Identify which cell holds the provided text, then report its (X, Y) central coordinate. 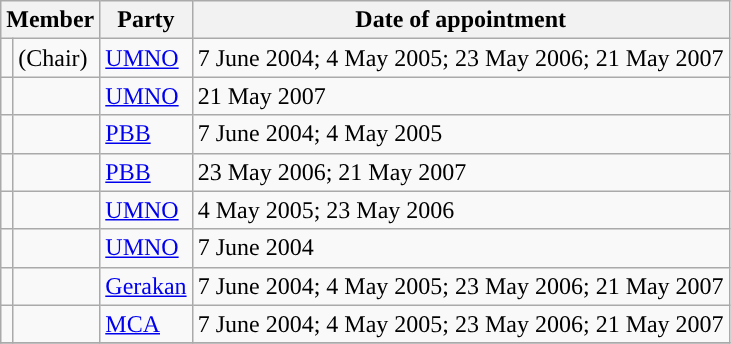
4 May 2005; 23 May 2006 (460, 210)
23 May 2006; 21 May 2007 (460, 172)
Date of appointment (460, 20)
Party (146, 20)
21 May 2007 (460, 96)
7 June 2004; 4 May 2005 (460, 134)
7 June 2004 (460, 248)
Gerakan (146, 286)
(Chair) (56, 58)
MCA (146, 324)
Member (50, 20)
